Determine the [x, y] coordinate at the center of the cell enclosing the given text.  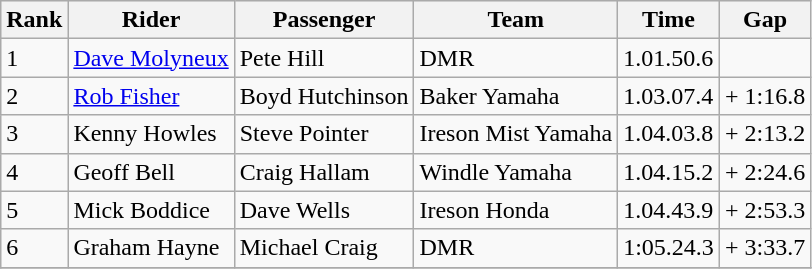
Team [516, 20]
Graham Hayne [151, 248]
+ 2:13.2 [764, 134]
Dave Wells [324, 210]
+ 3:33.7 [764, 248]
6 [34, 248]
5 [34, 210]
Gap [764, 20]
Pete Hill [324, 58]
Dave Molyneux [151, 58]
+ 2:53.3 [764, 210]
Ireson Mist Yamaha [516, 134]
+ 1:16.8 [764, 96]
1.01.50.6 [669, 58]
Steve Pointer [324, 134]
Boyd Hutchinson [324, 96]
Geoff Bell [151, 172]
Rank [34, 20]
Time [669, 20]
Craig Hallam [324, 172]
Passenger [324, 20]
Mick Boddice [151, 210]
1.03.07.4 [669, 96]
1.04.15.2 [669, 172]
3 [34, 134]
Rob Fisher [151, 96]
1.04.43.9 [669, 210]
4 [34, 172]
Kenny Howles [151, 134]
2 [34, 96]
+ 2:24.6 [764, 172]
Michael Craig [324, 248]
1.04.03.8 [669, 134]
Windle Yamaha [516, 172]
1:05.24.3 [669, 248]
Ireson Honda [516, 210]
Baker Yamaha [516, 96]
1 [34, 58]
Rider [151, 20]
